Find where the given text appears and provide that cell's center as [x, y] coordinate. 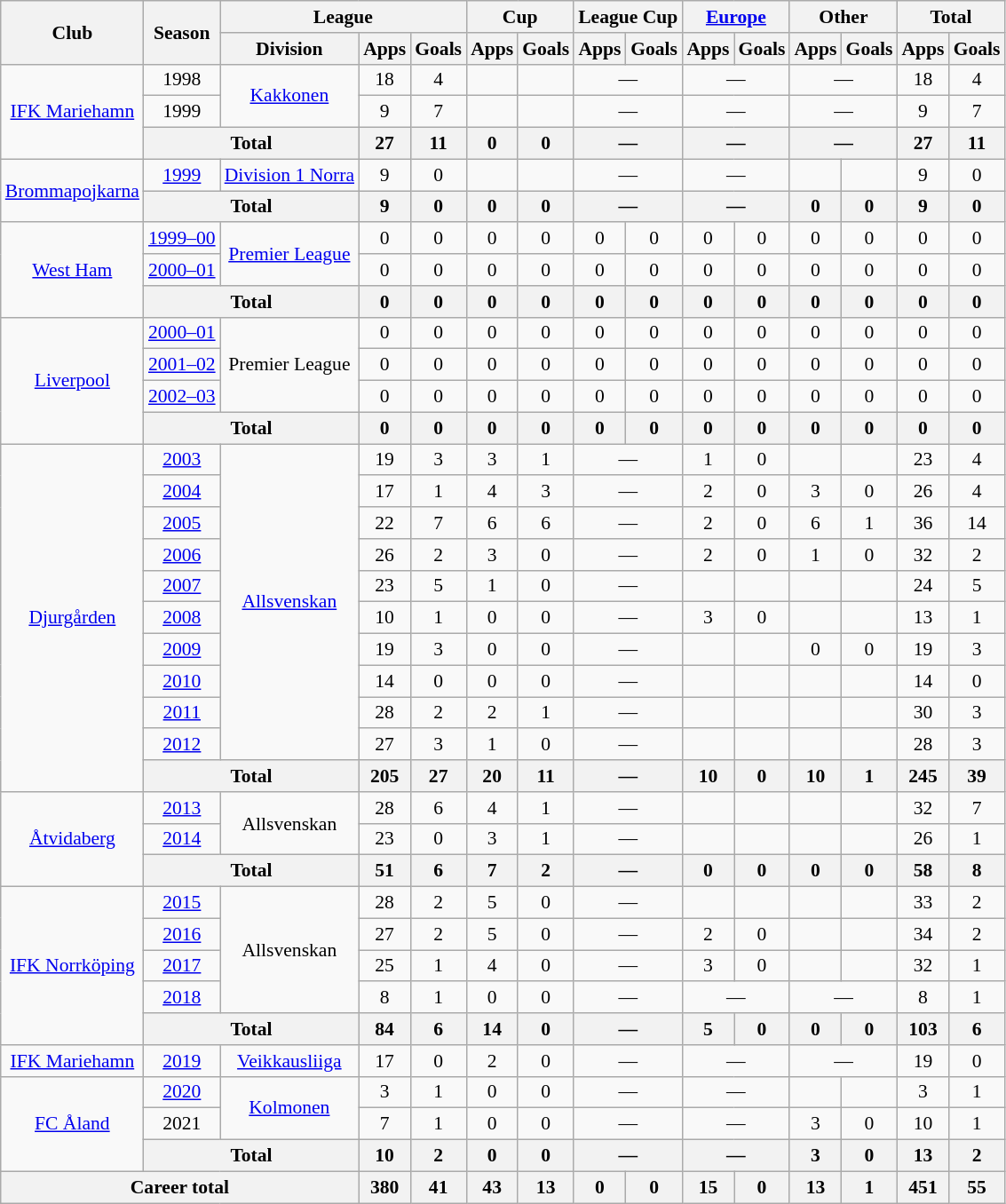
43 [492, 1187]
League [343, 17]
2016 [182, 934]
Brommapojkarna [73, 190]
2007 [182, 586]
25 [384, 966]
15 [708, 1187]
2008 [182, 618]
2020 [182, 1092]
30 [923, 713]
33 [923, 903]
1998 [182, 80]
2003 [182, 460]
2009 [182, 650]
2021 [182, 1124]
Club [73, 32]
Åtvidaberg [73, 840]
Europe [735, 17]
55 [977, 1187]
Veikkausliiga [289, 1061]
2015 [182, 903]
Other [844, 17]
380 [384, 1187]
IFK Norrköping [73, 966]
451 [923, 1187]
22 [384, 523]
58 [923, 871]
Kolmonen [289, 1108]
Kakkonen [289, 96]
2002–03 [182, 397]
League Cup [628, 17]
103 [923, 1029]
2018 [182, 998]
2004 [182, 492]
1999–00 [182, 239]
FC Åland [73, 1124]
84 [384, 1029]
36 [923, 523]
West Ham [73, 270]
Career total [179, 1187]
41 [439, 1187]
2005 [182, 523]
2010 [182, 681]
2019 [182, 1061]
2013 [182, 808]
Division 1 Norra [289, 175]
2011 [182, 713]
20 [492, 776]
51 [384, 871]
2012 [182, 745]
Division [289, 49]
2006 [182, 555]
245 [923, 776]
Cup [520, 17]
2001–02 [182, 365]
24 [923, 586]
Liverpool [73, 380]
2017 [182, 966]
34 [923, 934]
2014 [182, 839]
Season [182, 32]
Djurgården [73, 618]
205 [384, 776]
39 [977, 776]
